Output the (X, Y) coordinate of the center of the cell containing the given text.  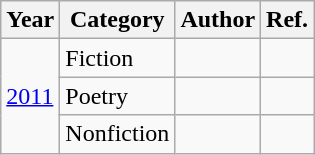
Fiction (118, 58)
Author (218, 20)
Poetry (118, 96)
Ref. (288, 20)
Year (30, 20)
2011 (30, 96)
Nonfiction (118, 134)
Category (118, 20)
